Capture the cell that displays the provided text and extract its (x, y) central coordinate. 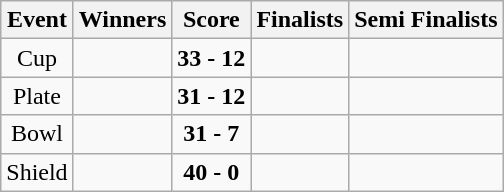
Bowl (37, 134)
Score (212, 20)
31 - 12 (212, 96)
Plate (37, 96)
40 - 0 (212, 172)
Shield (37, 172)
31 - 7 (212, 134)
33 - 12 (212, 58)
Semi Finalists (426, 20)
Cup (37, 58)
Finalists (300, 20)
Winners (122, 20)
Event (37, 20)
